Extract the (X, Y) coordinate from the center of the cell holding the provided text.  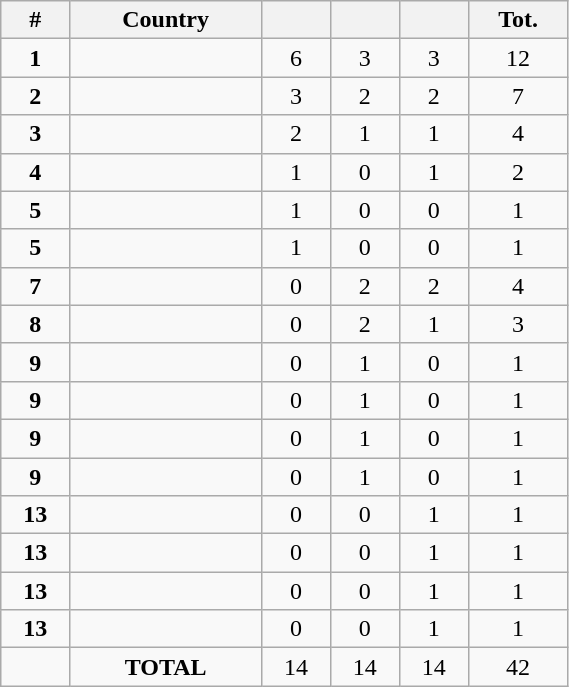
12 (518, 58)
8 (36, 324)
TOTAL (166, 667)
Country (166, 20)
42 (518, 667)
# (36, 20)
6 (296, 58)
Tot. (518, 20)
